Search for the cell housing the specified text and yield its (X, Y) center coordinate. 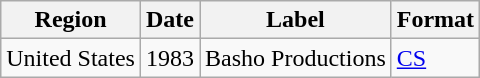
Basho Productions (296, 58)
Region (71, 20)
Format (435, 20)
1983 (170, 58)
Label (296, 20)
United States (71, 58)
CS (435, 58)
Date (170, 20)
